Pinpoint the cell where the given text exists, returning its (x, y) midpoint coordinate. 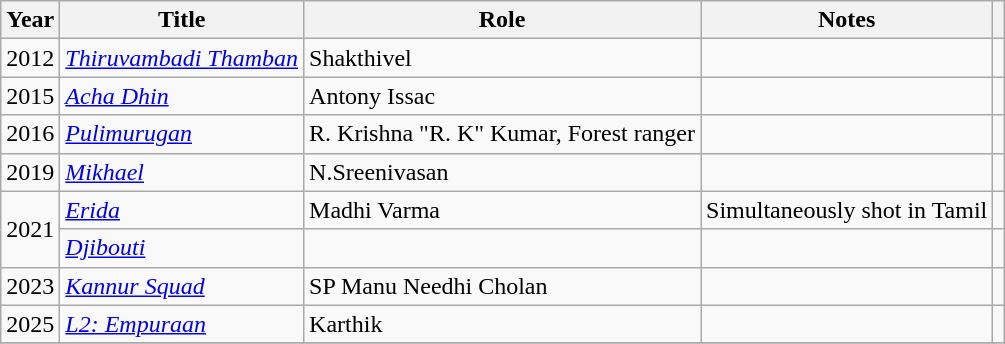
Madhi Varma (502, 210)
Antony Issac (502, 96)
Year (30, 20)
Pulimurugan (182, 134)
Title (182, 20)
Kannur Squad (182, 286)
2021 (30, 229)
Erida (182, 210)
Karthik (502, 324)
Simultaneously shot in Tamil (847, 210)
2019 (30, 172)
R. Krishna "R. K" Kumar, Forest ranger (502, 134)
Notes (847, 20)
Acha Dhin (182, 96)
Role (502, 20)
N.Sreenivasan (502, 172)
Mikhael (182, 172)
SP Manu Needhi Cholan (502, 286)
2015 (30, 96)
Djibouti (182, 248)
L2: Empuraan (182, 324)
2023 (30, 286)
2025 (30, 324)
2016 (30, 134)
2012 (30, 58)
Thiruvambadi Thamban (182, 58)
Shakthivel (502, 58)
